Pinpoint the cell where the given text exists, returning its [X, Y] midpoint coordinate. 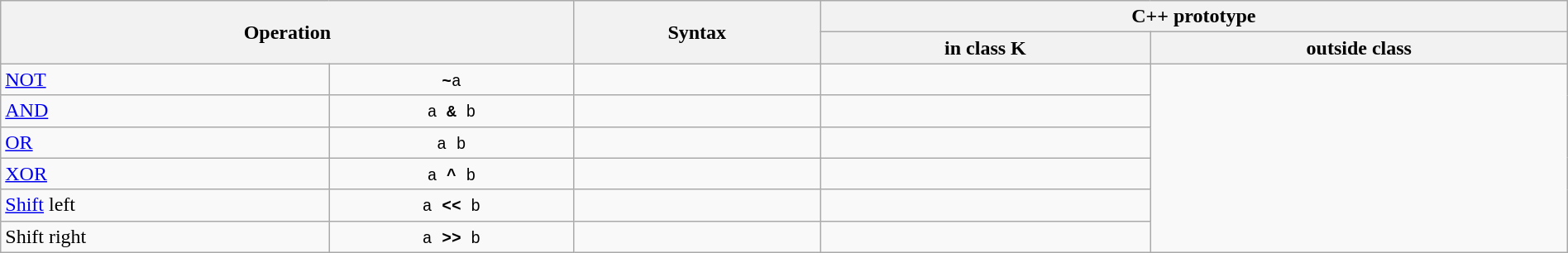
AND [165, 111]
in class K [986, 48]
outside class [1359, 48]
a & b [452, 111]
Shift right [165, 236]
~a [452, 79]
a b [452, 142]
NOT [165, 79]
a << b [452, 205]
a ^ b [452, 174]
OR [165, 142]
a >> b [452, 236]
C++ prototype [1194, 17]
Operation [288, 32]
Shift left [165, 205]
XOR [165, 174]
Syntax [697, 32]
